Return (x, y) of the center of cell containing provided text 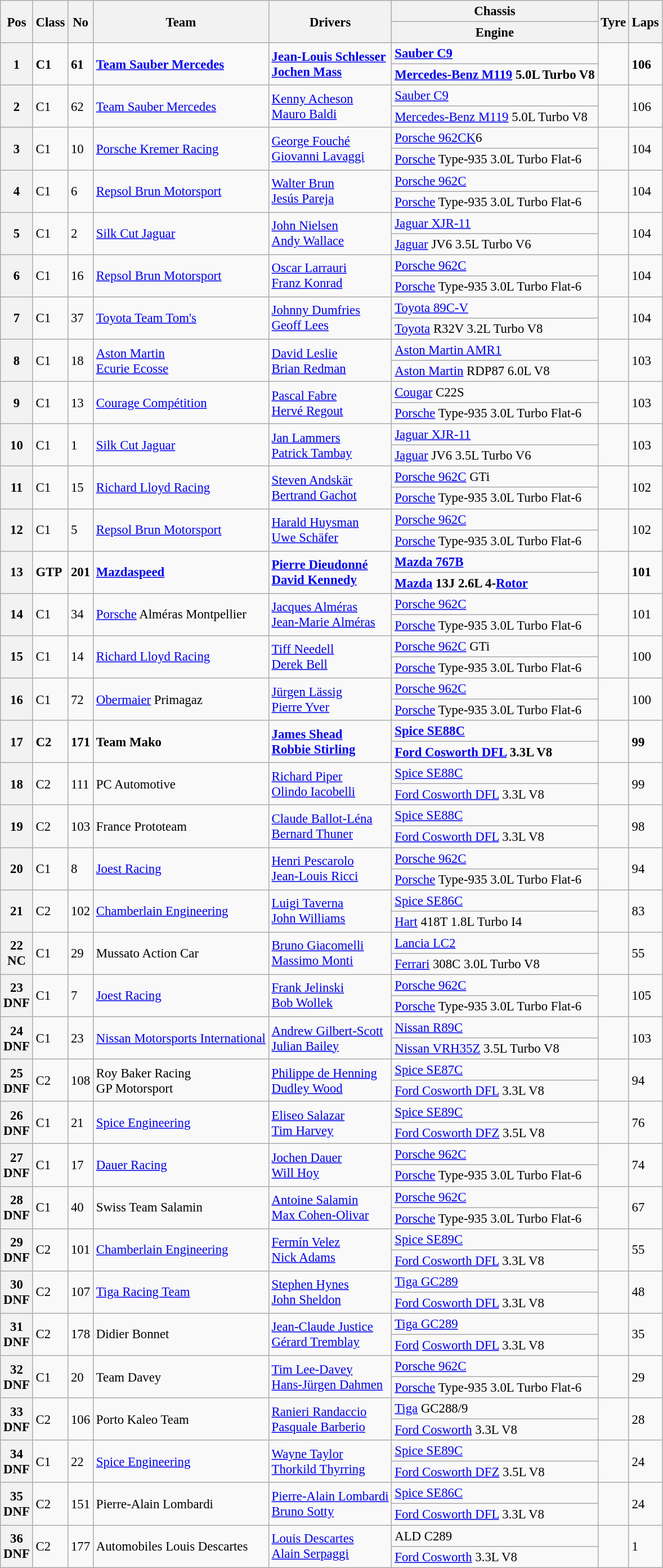
151 (81, 1504)
30DNF (17, 1292)
Automobiles Louis Descartes (181, 1547)
Aston Martin RDP87 6.0L V8 (495, 371)
Roy Baker Racing GP Motorsport (181, 1080)
72 (81, 700)
31DNF (17, 1335)
Eliseo Salazar Tim Harvey (330, 1123)
Mazda 13J 2.6L 4-Rotor (495, 583)
Toyota Team Tom's (181, 318)
Cougar C22S (495, 393)
Jochen Dauer Will Hoy (330, 1165)
Wayne Taylor Thorkild Thyrring (330, 1461)
36DNF (17, 1547)
Team Davey (181, 1377)
Jacques Alméras Jean-Marie Alméras (330, 615)
12 (17, 529)
Jean-Claude Justice Gérard Tremblay (330, 1335)
Tiga GC288/9 (495, 1409)
23DNF (17, 996)
83 (645, 911)
Bruno Giacomelli Massimo Monti (330, 953)
9 (17, 403)
Philippe de Henning Dudley Wood (330, 1080)
4 (17, 191)
Pierre-Alain Lombardi Bruno Sotty (330, 1504)
37 (81, 318)
178 (81, 1335)
22 (81, 1461)
Harald Huysman Uwe Schäfer (330, 529)
62 (81, 106)
Porsche Alméras Montpellier (181, 615)
26DNF (17, 1123)
34DNF (17, 1461)
Team Mako (181, 741)
Kenny Acheson Mauro Baldi (330, 106)
Chassis (495, 11)
Courage Compétition (181, 403)
Henri Pescarolo Jean-Louis Ricci (330, 868)
Mussato Action Car (181, 953)
Oscar Larrauri Franz Konrad (330, 276)
Tiga Racing Team (181, 1292)
Luigi Taverna John Williams (330, 911)
29DNF (17, 1249)
33DNF (17, 1419)
Team (181, 21)
Nissan R89C (495, 1027)
Ranieri Randaccio Pasquale Barberio (330, 1419)
24DNF (17, 1037)
27DNF (17, 1165)
ALD C289 (495, 1536)
201 (81, 572)
Porsche 962CK6 (495, 138)
Pierre Dieudonné David Kennedy (330, 572)
Toyota 89C-V (495, 308)
James Shead Robbie Stirling (330, 741)
76 (645, 1123)
Swiss Team Salamin (181, 1208)
Lancia LC2 (495, 943)
67 (645, 1208)
Frank Jelinski Bob Wollek (330, 996)
Steven Andskär Bertrand Gachot (330, 488)
34 (81, 615)
John Nielsen Andy Wallace (330, 233)
No (81, 21)
Tyre (613, 21)
35 (645, 1335)
Engine (495, 33)
France Prototeam (181, 827)
Laps (645, 21)
98 (645, 827)
Obermaier Primagaz (181, 700)
Class (51, 21)
Porto Kaleo Team (181, 1419)
171 (81, 741)
Tim Lee-Davey Hans-Jürgen Dahmen (330, 1377)
Stephen Hynes John Sheldon (330, 1292)
Andrew Gilbert-Scott Julian Bailey (330, 1037)
Pos (17, 21)
Ferrari 308C 3.0L Turbo V8 (495, 964)
Claude Ballot-Léna Bernard Thuner (330, 827)
Walter Brun Jesús Pareja (330, 191)
Drivers (330, 21)
48 (645, 1292)
Jean-Louis Schlesser Jochen Mass (330, 64)
61 (81, 64)
Dauer Racing (181, 1165)
40 (81, 1208)
Aston Martin Ecurie Ecosse (181, 360)
Louis Descartes Alain Serpaggi (330, 1547)
35DNF (17, 1504)
105 (645, 996)
3 (17, 149)
Richard Piper Olindo Iacobelli (330, 784)
25DNF (17, 1080)
Hart 418T 1.8L Turbo I4 (495, 921)
David Leslie Brian Redman (330, 360)
Jan Lammers Patrick Tambay (330, 445)
PC Automotive (181, 784)
Didier Bonnet (181, 1335)
28DNF (17, 1208)
111 (81, 784)
Fermín Velez Nick Adams (330, 1249)
GTP (51, 572)
23 (81, 1037)
Mazda 767B (495, 562)
32DNF (17, 1377)
Aston Martin AMR1 (495, 350)
Mazdaspeed (181, 572)
Nissan VRH35Z 3.5L Turbo V8 (495, 1049)
28 (645, 1419)
Johnny Dumfries Geoff Lees (330, 318)
Pascal Fabre Hervé Regout (330, 403)
Tiff Needell Derek Bell (330, 657)
George Fouché Giovanni Lavaggi (330, 149)
Porsche Kremer Racing (181, 149)
19 (17, 827)
74 (645, 1165)
Toyota R32V 3.2L Turbo V8 (495, 329)
22NC (17, 953)
Nissan Motorsports International (181, 1037)
Pierre-Alain Lombardi (181, 1504)
Jürgen Lässig Pierre Yver (330, 700)
108 (81, 1080)
Antoine Salamin Max Cohen-Olivar (330, 1208)
11 (17, 488)
177 (81, 1547)
107 (81, 1292)
Spice SE87C (495, 1070)
